Provide the (X, Y) coordinate of the cell's center where the given text is located.  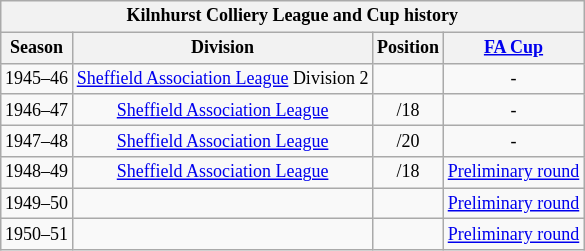
1946–47 (37, 110)
Division (222, 48)
1945–46 (37, 78)
1948–49 (37, 172)
Position (408, 48)
Season (37, 48)
1949–50 (37, 204)
FA Cup (513, 48)
Kilnhurst Colliery League and Cup history (292, 16)
1947–48 (37, 140)
Sheffield Association League Division 2 (222, 78)
1950–51 (37, 234)
/20 (408, 140)
